Extract the [X, Y] coordinate from the center of the cell holding the provided text.  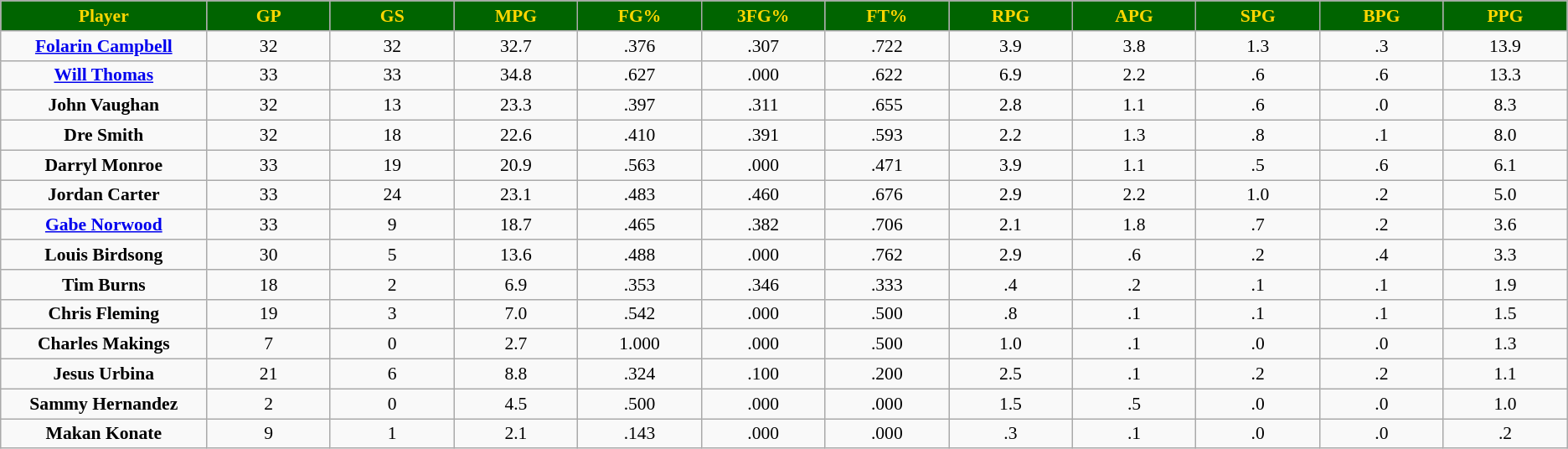
Tim Burns [104, 285]
Sammy Hernandez [104, 404]
.722 [887, 46]
.655 [887, 106]
1.8 [1134, 225]
.376 [640, 46]
32.7 [516, 46]
.143 [640, 434]
Will Thomas [104, 75]
34.8 [516, 75]
John Vaughan [104, 106]
.410 [640, 136]
6.1 [1505, 165]
Louis Birdsong [104, 255]
.471 [887, 165]
.397 [640, 106]
.622 [887, 75]
.627 [640, 75]
24 [392, 195]
Makan Konate [104, 434]
GP [269, 16]
8.0 [1505, 136]
13.6 [516, 255]
6 [392, 374]
.307 [763, 46]
Jesus Urbina [104, 374]
.762 [887, 255]
Charles Makings [104, 344]
MPG [516, 16]
.542 [640, 314]
Darryl Monroe [104, 165]
Gabe Norwood [104, 225]
23.1 [516, 195]
5.0 [1505, 195]
Jordan Carter [104, 195]
3.6 [1505, 225]
FG% [640, 16]
.483 [640, 195]
1.000 [640, 344]
SPG [1258, 16]
.676 [887, 195]
13 [392, 106]
.311 [763, 106]
1 [392, 434]
APG [1134, 16]
.391 [763, 136]
.100 [763, 374]
Player [104, 16]
2.8 [1011, 106]
.460 [763, 195]
7.0 [516, 314]
23.3 [516, 106]
13.3 [1505, 75]
.563 [640, 165]
2.5 [1011, 374]
.333 [887, 285]
FT% [887, 16]
Dre Smith [104, 136]
1.9 [1505, 285]
.200 [887, 374]
3FG% [763, 16]
18.7 [516, 225]
.7 [1258, 225]
5 [392, 255]
3 [392, 314]
RPG [1011, 16]
GS [392, 16]
.353 [640, 285]
PPG [1505, 16]
.465 [640, 225]
8.8 [516, 374]
13.9 [1505, 46]
30 [269, 255]
8.3 [1505, 106]
Chris Fleming [104, 314]
22.6 [516, 136]
21 [269, 374]
3.3 [1505, 255]
.382 [763, 225]
20.9 [516, 165]
.706 [887, 225]
.346 [763, 285]
BPG [1382, 16]
7 [269, 344]
.593 [887, 136]
4.5 [516, 404]
Folarin Campbell [104, 46]
3.8 [1134, 46]
2.7 [516, 344]
.324 [640, 374]
.488 [640, 255]
